Return the [x, y] coordinate for the center point of the cell that contains the specified text.  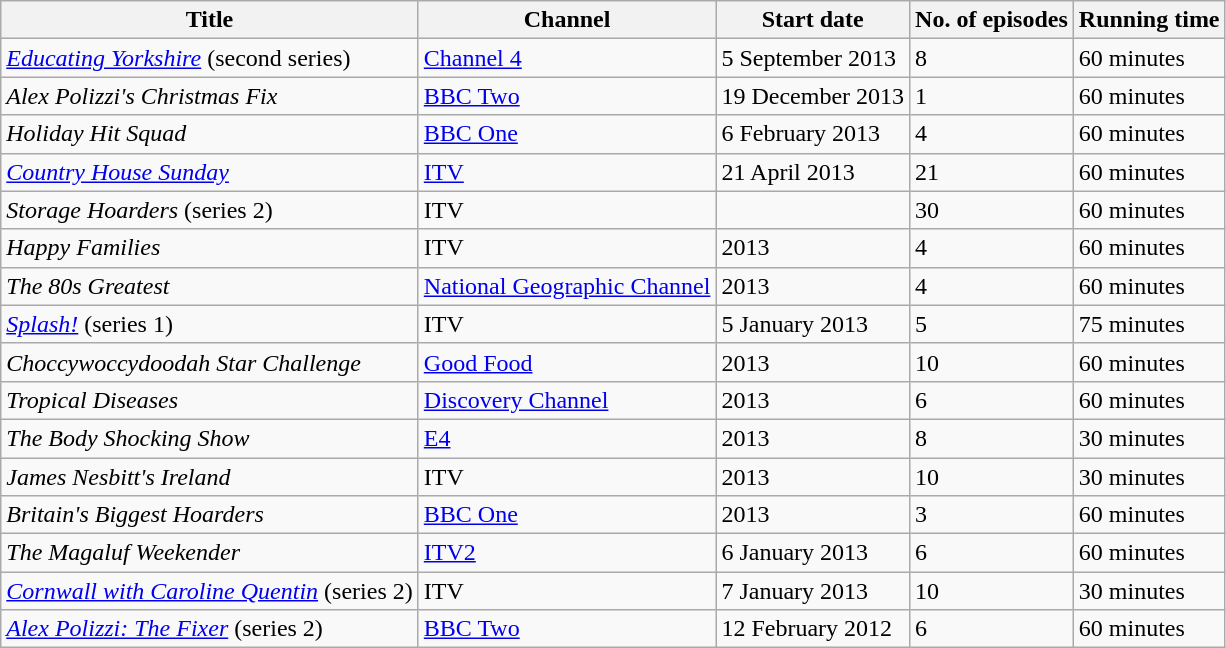
Good Food [567, 362]
5 September 2013 [813, 58]
3 [992, 515]
Start date [813, 20]
7 January 2013 [813, 591]
Cornwall with Caroline Quentin (series 2) [210, 591]
Holiday Hit Squad [210, 134]
No. of episodes [992, 20]
E4 [567, 438]
Channel 4 [567, 58]
6 January 2013 [813, 553]
Channel [567, 20]
Running time [1149, 20]
National Geographic Channel [567, 286]
The Body Shocking Show [210, 438]
Tropical Diseases [210, 400]
12 February 2012 [813, 629]
Country House Sunday [210, 172]
1 [992, 96]
Alex Polizzi's Christmas Fix [210, 96]
5 January 2013 [813, 324]
30 [992, 210]
Discovery Channel [567, 400]
6 February 2013 [813, 134]
21 [992, 172]
5 [992, 324]
Splash! (series 1) [210, 324]
Choccywoccydoodah Star Challenge [210, 362]
21 April 2013 [813, 172]
The 80s Greatest [210, 286]
Alex Polizzi: The Fixer (series 2) [210, 629]
The Magaluf Weekender [210, 553]
Happy Families [210, 248]
James Nesbitt's Ireland [210, 477]
ITV2 [567, 553]
Educating Yorkshire (second series) [210, 58]
Storage Hoarders (series 2) [210, 210]
Title [210, 20]
19 December 2013 [813, 96]
Britain's Biggest Hoarders [210, 515]
75 minutes [1149, 324]
